Pinpoint the cell where the given text exists, returning its [X, Y] midpoint coordinate. 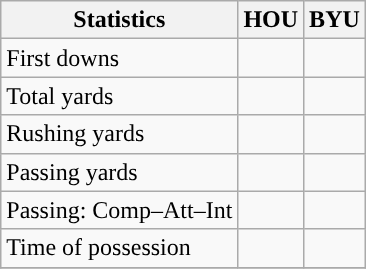
Statistics [120, 20]
Passing yards [120, 172]
First downs [120, 58]
Time of possession [120, 248]
BYU [335, 20]
Total yards [120, 96]
Passing: Comp–Att–Int [120, 210]
HOU [271, 20]
Rushing yards [120, 134]
